Scan for the cell matching the given text and deliver its [x, y] coordinate at center. 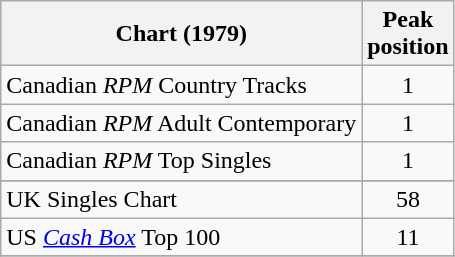
Canadian RPM Country Tracks [182, 85]
58 [408, 199]
Chart (1979) [182, 34]
Canadian RPM Adult Contemporary [182, 123]
Canadian RPM Top Singles [182, 161]
US Cash Box Top 100 [182, 237]
Peakposition [408, 34]
11 [408, 237]
UK Singles Chart [182, 199]
